From the cell containing the given text, extract its center point as (x, y) coordinate. 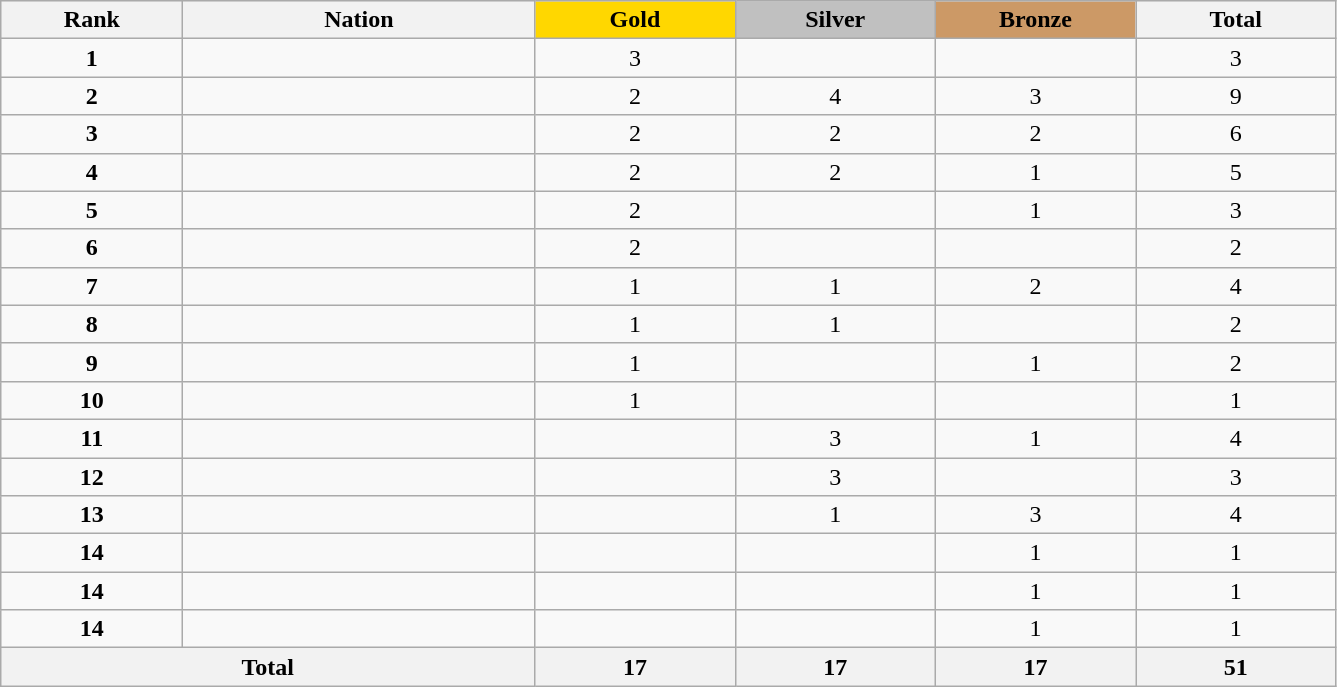
10 (92, 400)
7 (92, 286)
8 (92, 324)
13 (92, 515)
51 (1236, 667)
Bronze (1035, 20)
Rank (92, 20)
Silver (835, 20)
12 (92, 477)
11 (92, 438)
Nation (359, 20)
Gold (635, 20)
